Find where the given text appears and provide that cell's center as [X, Y] coordinate. 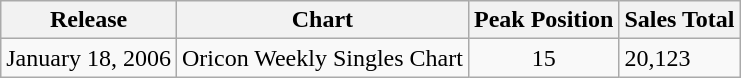
Peak Position [543, 20]
Oricon Weekly Singles Chart [322, 58]
Release [89, 20]
Sales Total [680, 20]
Chart [322, 20]
15 [543, 58]
January 18, 2006 [89, 58]
20,123 [680, 58]
